Return [X, Y] of the center of cell containing provided text 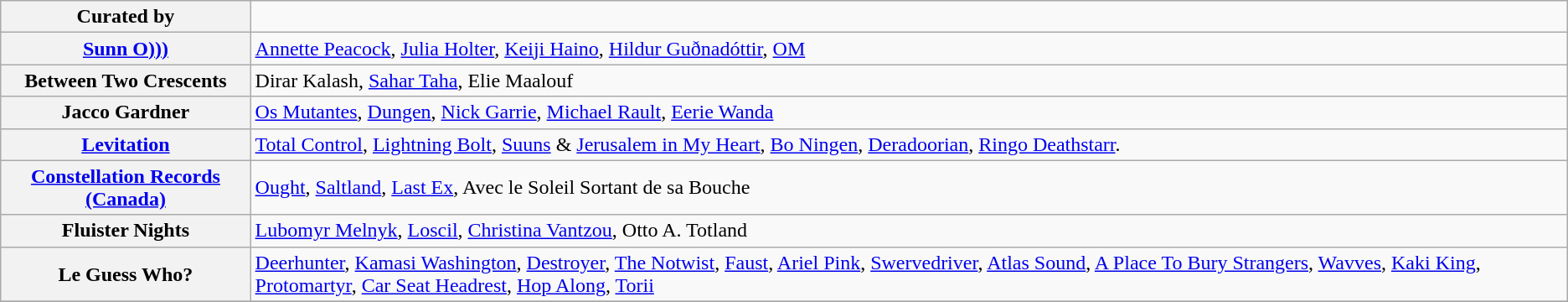
Fluister Nights [126, 231]
Annette Peacock, Julia Holter, Keiji Haino, Hildur Guðnadóttir, OM [909, 49]
Total Control, Lightning Bolt, Suuns & Jerusalem in My Heart, Bo Ningen, Deradoorian, Ringo Deathstarr. [909, 144]
Os Mutantes, Dungen, Nick Garrie, Michael Rault, Eerie Wanda [909, 112]
Lubomyr Melnyk, Loscil, Christina Vantzou, Otto A. Totland [909, 231]
Jacco Gardner [126, 112]
Constellation Records (Canada) [126, 188]
Le Guess Who? [126, 273]
Sunn O))) [126, 49]
Dirar Kalash, Sahar Taha, Elie Maalouf [909, 81]
Between Two Crescents [126, 81]
Levitation [126, 144]
Ought, Saltland, Last Ex, Avec le Soleil Sortant de sa Bouche [909, 188]
Curated by [126, 17]
